Detect which cell encompasses the target text, then output its (x, y) center coordinate. 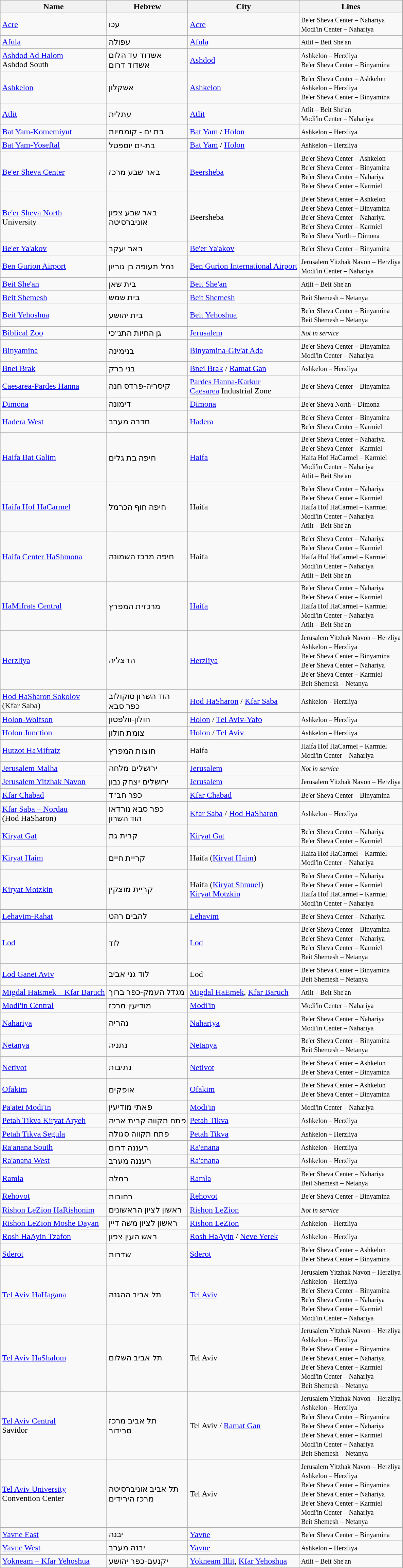
להבים רהט (147, 916)
חוצות המפרץ (147, 750)
Hebrew (147, 7)
Lehavim-Rahat (54, 916)
Bnei Brak (54, 368)
קיסריה-פרדס חנה (147, 386)
Ashdod Ad HalomAshdod South (54, 60)
Jerusalem Malha (54, 768)
גן החיות התנ"כי (147, 333)
Migdal HaEmek, Kfar Baruch (243, 992)
אשקלון (147, 88)
Haifa Bat Galim (54, 458)
Haifa (Kiryat Haim) (243, 858)
עפולה (147, 42)
מגדל העמק-כפר ברוך (147, 992)
קריית חיים (147, 858)
תל אביב השלום (147, 1358)
בית שמש (147, 297)
באר שבע צפוןאוניברסיטה (147, 217)
Rosh HaAyin / Neve Yerek (243, 1237)
Yavne East (54, 1534)
City (243, 7)
Hutzot HaMifratz (54, 750)
Haifa (Kiryat Shmuel)Kiryat Motzkin (243, 889)
פתח תקווה סגולה (147, 1134)
Bnei Brak / Ramat Gan (243, 368)
קרית גת (147, 836)
Bat Yam-Yoseftal (54, 145)
Holon Junction (54, 733)
Be'er Sheva Center – AshkelonAshkelon – HerzliyaBe'er Sheva Center – Binyamina (351, 88)
Kiryat Motzkin (54, 889)
ירושלים מלחה (147, 768)
עתלית (147, 114)
בת-ים יוספטל (147, 145)
רעננה מערב (147, 1161)
Hod HaSharon Sokolov(Kfar Saba) (54, 701)
לוד (147, 943)
Be'er Sheva Center (54, 172)
פתח תקווה קרית אריה (147, 1121)
Be'er Sheva Center – BinyaminaBe'er Sheva Center – NahariyaBe'er Sheva Center – KarmielBeit Shemesh – Netanya (351, 943)
Ashkelon – HerzliyaBe'er Sheva Center – Binyamina (351, 60)
Ashdod (243, 60)
יבנה מערב (147, 1548)
Binyamina-Giv'at Ada (243, 351)
Pa'atei Modi'in (54, 1107)
נהריה (147, 1023)
Be'er Sheva Center – NahariyaBeit Shemesh – Netanya (351, 1178)
Jerusalem Yitzhak Navon (54, 782)
כפר סבא נורדאוהוד השרון (147, 813)
דימונה (147, 404)
Ra'anana West (54, 1161)
ראשון לציון משה דיין (147, 1223)
חיפה חוף הכרמל (147, 507)
Petah Tikva Kiryat Aryeh (54, 1121)
Jerusalem Yitzhak Navon – HerzliyaModi'in Center – Nahariya (351, 266)
Kfar Saba / Hod HaSharon (243, 813)
Tel Aviv HaHagana (54, 1294)
Modi'in Central (54, 1005)
אשדוד עד הלוםאשדוד דרום (147, 60)
תל אביב ההגנה (147, 1294)
הוד השרון סוקולובכפר סבא (147, 701)
תל אביב אוניברסיטהמרכז הירידים (147, 1494)
Be'er Sheva North – Dimona (351, 404)
ירושלים יצחק נבון (147, 782)
Beit Shemesh – Netanya (351, 297)
רעננה דרום (147, 1147)
בת ים - קוממיות (147, 132)
באר יעקב (147, 249)
עכו (147, 24)
נתניה (147, 1045)
Yokneam Illit, Kfar Yehoshua (243, 1561)
כפר חב"ד (147, 795)
Be'er Sheva Center – Nahariya (351, 916)
Holon / Tel Aviv-Yafo (243, 719)
Hadera West (54, 421)
Yokneam – Kfar Yehoshua (54, 1561)
תל אביב מרכזסבידור (147, 1426)
בית יהושע (147, 315)
Atlit – Beit She'anModi'in Center – Nahariya (351, 114)
Be'er Sheva Center – NahariyaBe'er Sheva Center – KarmielHaifa Hof HaCarmel – KarmielModi'in Center – Nahariya (351, 889)
רחובות (147, 1196)
צומת חולון (147, 733)
Hod HaSharon / Kfar Saba (243, 701)
חיפה בת גלים (147, 458)
Yavne West (54, 1548)
Be'er Sheva Center – BinyaminaModi'in Center – Nahariya (351, 351)
Be'er Sheva Center – BinyaminaBe'er Sheva Center – Karmiel (351, 421)
Migdal HaEmek – Kfar Baruch (54, 992)
Jerusalem Yitzhak Navon – Herzliya (351, 782)
אופקים (147, 1089)
Tel Aviv UniversityConvention Center (54, 1494)
HaMifrats Central (54, 606)
Binyamina (54, 351)
Rosh HaAyin Tzafon (54, 1237)
Kiryat Haim (54, 858)
Be'er Sheva Center – NahariyaBe'er Sheva Center – Karmiel (351, 836)
Name (54, 7)
Pardes Hanna-KarkurCaesarea Industrial Zone (243, 386)
יבנה (147, 1534)
מודיעין מרכז (147, 1005)
Tel Aviv / Ramat Gan (243, 1426)
Rishon LeZion Moshe Dayan (54, 1223)
Lod Ganei Aviv (54, 974)
Biblical Zoo (54, 333)
יקנעם-כפר יהושע (147, 1561)
בנימינה (147, 351)
רמלה (147, 1178)
פאתי מודיעין (147, 1107)
לוד גני אביב (147, 974)
Caesarea-Pardes Hanna (54, 386)
באר שבע מרכז (147, 172)
נמל תעופה בן גוריון (147, 266)
Hadera (243, 421)
Ben Gurion International Airport (243, 266)
בית שאן (147, 284)
Holon-Wolfson (54, 719)
קריית מוצקין (147, 889)
Haifa Center HaShmona (54, 557)
Tel Aviv HaShalom (54, 1358)
Holon / Tel Aviv (243, 733)
Lines (351, 7)
Petah Tikva Segula (54, 1134)
Ben Gurion Airport (54, 266)
Rishon LeZion HaRishonim (54, 1210)
Be'er Sheva North University (54, 217)
בני ברק (147, 368)
Ra'anana South (54, 1147)
Lehavim (243, 916)
Bat Yam-Komemiyut (54, 132)
חדרה מערב (147, 421)
מרכזית המפרץ (147, 606)
ראשון לציון הראשונים (147, 1210)
Tel Aviv Central Savidor (54, 1426)
שדרות (147, 1254)
ראש העין צפון (147, 1237)
Kfar Saba – Nordau (Hod HaSharon) (54, 813)
הרצליה (147, 660)
Be'er Sheva Center – AshkelonBe'er Sheva Center – BinyaminaBe'er Sheva Center – NahariyaBe'er Sheva Center – KarmielBe'er Sheva North – Dimona (351, 217)
Haifa Hof HaCarmel (54, 507)
חולון-וולפסון (147, 719)
חיפה מרכז השמונה (147, 557)
Be'er Sheva Center – AshkelonBe'er Sheva Center – BinyaminaBe'er Sheva Center – NahariyaBe'er Sheva Center – Karmiel (351, 172)
נתיבות (147, 1067)
